From the cell containing the given text, extract its center point as (X, Y) coordinate. 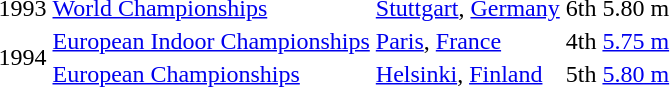
European Indoor Championships (211, 41)
4th (581, 41)
Paris, France (468, 41)
